Locate the cell with the specified text and output its (x, y) center coordinate. 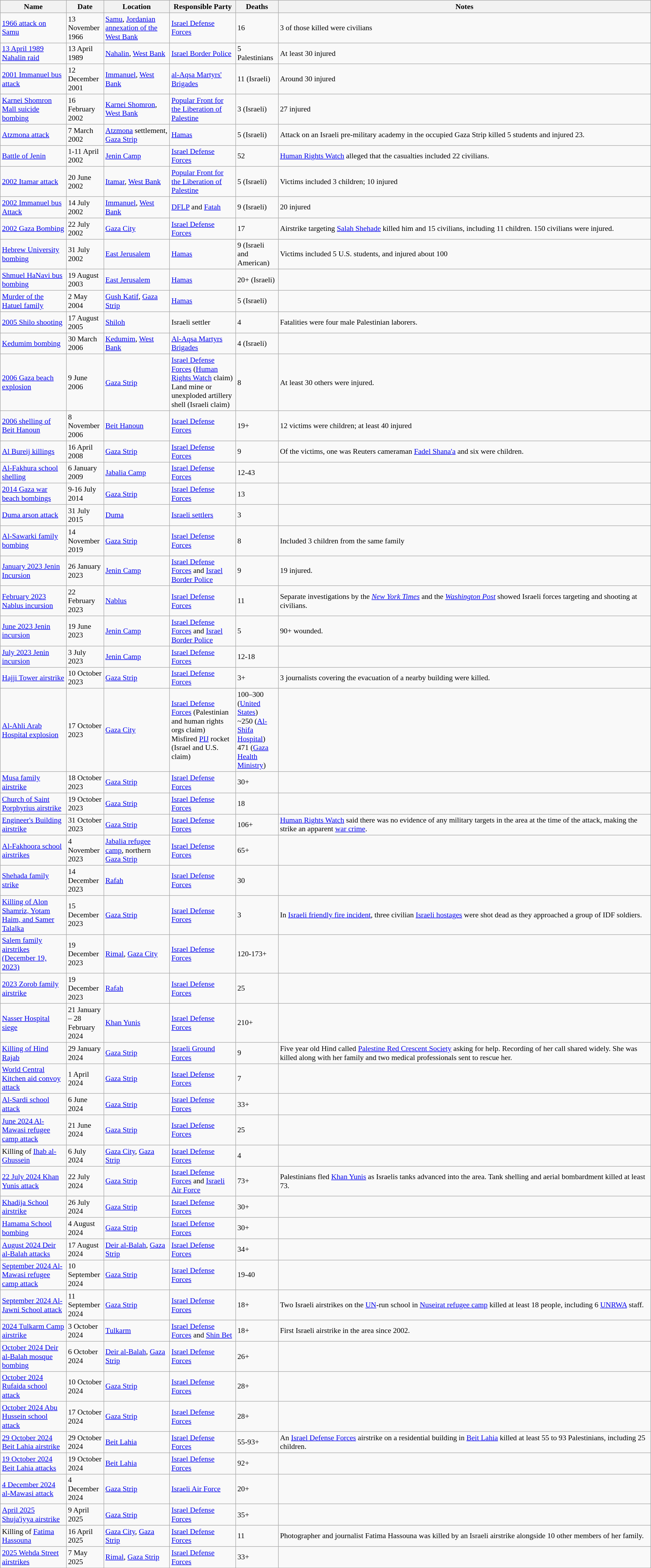
7 March 2002 (85, 135)
Atzmona settlement, Gaza Strip (136, 135)
Palestinians fled Khan Yunis as Israelis tanks advanced into the area. Tank shelling and aerial bombardment killed at least 73. (464, 1181)
Hamama School bombing (33, 1228)
Israeli Air Force (203, 1489)
Of the victims, one was Reuters cameraman Fadel Shana'a and six were children. (464, 451)
19-40 (257, 1275)
18 October 2023 (85, 783)
29 January 2024 (85, 1053)
2006 shelling of Beit Hanoun (33, 426)
3+ (257, 678)
Victims included 5 U.S. students, and injured about 100 (464, 254)
Shehada family strike (33, 881)
92+ (257, 1463)
20 June 2002 (85, 182)
Kedumim, West Bank (136, 344)
2005 Shilo shooting (33, 322)
Human Rights Watch said there was no evidence of any military targets in the area at the time of the attack, making the strike an apparent war crime. (464, 825)
17 October 2023 (85, 730)
Samu, Jordanian annexation of the West Bank (136, 28)
September 2024 Al-Mawasi refugee camp attack (33, 1275)
Responsible Party (203, 7)
9 (Israeli) (257, 208)
12 December 2001 (85, 79)
Battle of Jenin (33, 156)
30 March 2006 (85, 344)
January 2023 Jenin Incursion (33, 571)
31 July 2002 (85, 254)
15 December 2023 (85, 915)
1-11 April 2002 (85, 156)
17 August 2024 (85, 1249)
First Israeli airstrike in the area since 2002. (464, 1331)
Israel Defense Forces and Shin Bet (203, 1331)
29 October 2024 Beit Lahia airstrike (33, 1442)
18 (257, 803)
5 Palestinians (257, 53)
9 June 2006 (85, 383)
Gush Katif, Gaza Strip (136, 301)
Hebrew University bombing (33, 254)
October 2024 Deir al-Balah mosque bombing (33, 1356)
6 October 2024 (85, 1356)
Israeli Ground Forces (203, 1053)
Church of Saint Porphyrius airstrike (33, 803)
65+ (257, 851)
19 October 2023 (85, 803)
Al-Sardi school attack (33, 1104)
13 (257, 494)
21 January – 28 February 2024 (85, 1023)
Israel Defense Forces (Human Rights Watch claim)Land mine or unexploded artillery shell (Israeli claim) (203, 383)
2014 Gaza war beach bombings (33, 494)
Attack on an Israeli pre-military academy in the occupied Gaza Strip killed 5 students and injured 23. (464, 135)
Israeli settler (203, 322)
17 October 2024 (85, 1417)
16 February 2002 (85, 109)
At least 30 injured (464, 53)
3 (Israeli) (257, 109)
Khan Yunis (136, 1023)
120-173+ (257, 954)
Kedumim bombing (33, 344)
Human Rights Watch alleged that the casualties included 22 civilians. (464, 156)
Killing of Fatima Hassouna (33, 1536)
Victims included 3 children; 10 injured (464, 182)
Fatalities were four male Palestinian laborers. (464, 322)
2002 Itamar attack (33, 182)
Israel Border Police (203, 53)
13 April 1989 (85, 53)
3 journalists covering the evacuation of a nearby building were killed. (464, 678)
30 (257, 881)
September 2024 Al-Jawni School attack (33, 1306)
27 injured (464, 109)
210+ (257, 1023)
4 August 2024 (85, 1228)
Notes (464, 7)
29 October 2024 (85, 1442)
10 October 2023 (85, 678)
Date (85, 7)
16 April 2025 (85, 1536)
2023 Zorob family airstrike (33, 989)
20+ (Israeli) (257, 280)
12-18 (257, 657)
Al Bureij killings (33, 451)
Duma (136, 515)
20 injured (464, 208)
1966 attack on Samu (33, 28)
55-93+ (257, 1442)
Airstrike targeting Salah Shehade killed him and 15 civilians, including 11 children. 150 civilians were injured. (464, 228)
35+ (257, 1515)
July 2023 Jenin incursion (33, 657)
Nasser Hospital siege (33, 1023)
14 November 2019 (85, 541)
2002 Immanuel bus Attack (33, 208)
Al-Fakhoora school airstrikes (33, 851)
Shmuel HaNavi bus bombing (33, 280)
An Israel Defense Forces airstrike on a residential building in Beit Lahia killed at least 55 to 93 Palestinians, including 25 children. (464, 1442)
April 2025 Shuja'iyya airstrike (33, 1515)
Location (136, 7)
Two Israeli airstrikes on the UN-run school in Nuseirat refugee camp killed at least 18 people, including 6 UNRWA staff. (464, 1306)
Israel Defense Forces and Israeli Air Force (203, 1181)
14 July 2002 (85, 208)
Al-Fakhura school shelling (33, 473)
11 (Israeli) (257, 79)
Killing of Alon Shamriz, Yotam Haim, and Samer Talalka (33, 915)
June 2024 Al-Mawasi refugee camp attack (33, 1130)
13 April 1989 Nahalin raid (33, 53)
26+ (257, 1356)
al-Aqsa Martyrs' Brigades (203, 79)
October 2024 Abu Hussein school attack (33, 1417)
1 April 2024 (85, 1078)
Around 30 injured (464, 79)
2002 Gaza Bombing (33, 228)
11 September 2024 (85, 1306)
22 July 2024 (85, 1181)
34+ (257, 1249)
19 June 2023 (85, 631)
Shiloh (136, 322)
12 victims were children; at least 40 injured (464, 426)
2 May 2004 (85, 301)
Included 3 children from the same family (464, 541)
2006 Gaza beach explosion (33, 383)
7 (257, 1078)
At least 30 others were injured. (464, 383)
Tulkarm (136, 1331)
4 (Israeli) (257, 344)
Itamar, West Bank (136, 182)
9 (Israeli and American) (257, 254)
Name (33, 7)
100–300 (United States)~250 (Al-Shifa Hospital) 471 (Gaza Health Ministry) (257, 730)
21 June 2024 (85, 1130)
3 of those killed were civilians (464, 28)
3 July 2023 (85, 657)
7 May 2025 (85, 1557)
106+ (257, 825)
5 (257, 631)
Musa family airstrike (33, 783)
10 October 2024 (85, 1387)
Separate investigations by the New York Times and the Washington Post showed Israeli forces targeting and shooting at civilians. (464, 601)
Jabalia Camp (136, 473)
6 June 2024 (85, 1104)
19+ (257, 426)
8 November 2006 (85, 426)
22 February 2023 (85, 601)
16 April 2008 (85, 451)
10 September 2024 (85, 1275)
Beit Hanoun (136, 426)
19 August 2003 (85, 280)
6 July 2024 (85, 1156)
February 2023 Nablus incursion (33, 601)
Killing of Hind Rajab (33, 1053)
Rimal, Gaza Strip (136, 1557)
Photographer and journalist Fatima Hassouna was killed by an Israeli airstrike alongside 10 other members of her family. (464, 1536)
Deaths (257, 7)
Al-Ahli Arab Hospital explosion (33, 730)
Khadija School airstrike (33, 1207)
14 December 2023 (85, 881)
Nablus (136, 601)
Karnei Shomron Mall suicide bombing (33, 109)
4 December 2024 (85, 1489)
19 injured. (464, 571)
19 October 2024 Beit Lahia attacks (33, 1463)
Salem family airstrikes (December 19, 2023) (33, 954)
Karnei Shomron, West Bank (136, 109)
3 October 2024 (85, 1331)
4 December 2024 al-Mawasi attack (33, 1489)
9-16 July 2014 (85, 494)
In Israeli friendly fire incident, three civilian Israeli hostages were shot dead as they approached a group of IDF soldiers. (464, 915)
2024 Tulkarm Camp airstrike (33, 1331)
2001 Immanuel bus attack (33, 79)
73+ (257, 1181)
Atzmona attack (33, 135)
19 October 2024 (85, 1463)
6 January 2009 (85, 473)
31 July 2015 (85, 515)
Rimal, Gaza City (136, 954)
13 November 1966 (85, 28)
90+ wounded. (464, 631)
June 2023 Jenin incursion (33, 631)
Israeli settlers (203, 515)
9 April 2025 (85, 1515)
October 2024 Rufaida school attack (33, 1387)
26 January 2023 (85, 571)
52 (257, 156)
2025 Wehda Street airstrikes (33, 1557)
4 November 2023 (85, 851)
Jabalia refugee camp, northern Gaza Strip (136, 851)
World Central Kitchen aid convoy attack (33, 1078)
17 (257, 228)
31 October 2023 (85, 825)
17 August 2005 (85, 322)
Engineer's Building airstrike (33, 825)
12-43 (257, 473)
Al-Aqsa Martyrs Brigades (203, 344)
Hajji Tower airstrike (33, 678)
Murder of the Hatuel family (33, 301)
20+ (257, 1489)
Killing of Ihab al-Ghussein (33, 1156)
26 July 2024 (85, 1207)
16 (257, 28)
22 July 2024 Khan Yunis attack (33, 1181)
August 2024 Deir al-Balah attacks (33, 1249)
Israel Defense Forces (Palestinian and human rights orgs claim)Misfired PIJ rocket(Israel and U.S. claim) (203, 730)
Al-Sawarki family bombing (33, 541)
22 July 2002 (85, 228)
Nahalin, West Bank (136, 53)
Duma arson attack (33, 515)
DFLP and Fatah (203, 208)
